Return the (X, Y) coordinate for the center point of the cell that contains the specified text.  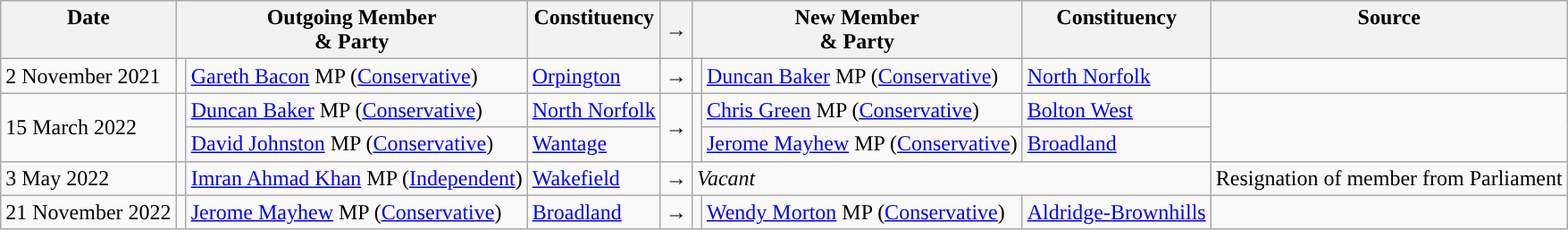
21 November 2022 (88, 212)
Outgoing Member& Party (352, 30)
David Johnston MP (Conservative) (356, 144)
Imran Ahmad Khan MP (Independent) (356, 178)
Date (88, 30)
3 May 2022 (88, 178)
Wakefield (593, 178)
Bolton West (1117, 110)
Resignation of member from Parliament (1388, 178)
2 November 2021 (88, 76)
Gareth Bacon MP (Conservative) (356, 76)
Wendy Morton MP (Conservative) (861, 212)
Aldridge-Brownhills (1117, 212)
New Member& Party (857, 30)
Source (1388, 30)
Wantage (593, 144)
Chris Green MP (Conservative) (861, 110)
Orpington (593, 76)
Vacant (951, 178)
15 March 2022 (88, 127)
